From the cell containing the given text, extract its center point as (x, y) coordinate. 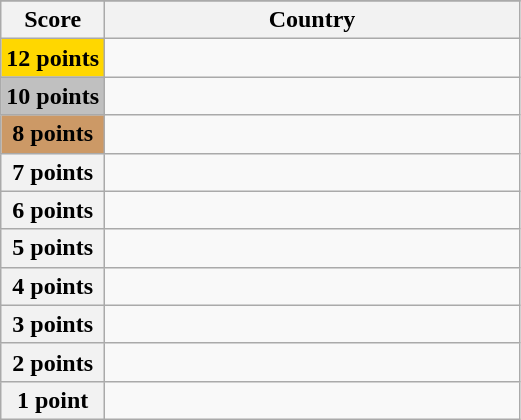
6 points (53, 210)
Score (53, 20)
5 points (53, 248)
10 points (53, 96)
2 points (53, 362)
8 points (53, 134)
4 points (53, 286)
12 points (53, 58)
3 points (53, 324)
7 points (53, 172)
Country (312, 20)
1 point (53, 400)
